Provide the (x, y) coordinate of the cell's center where the given text is located.  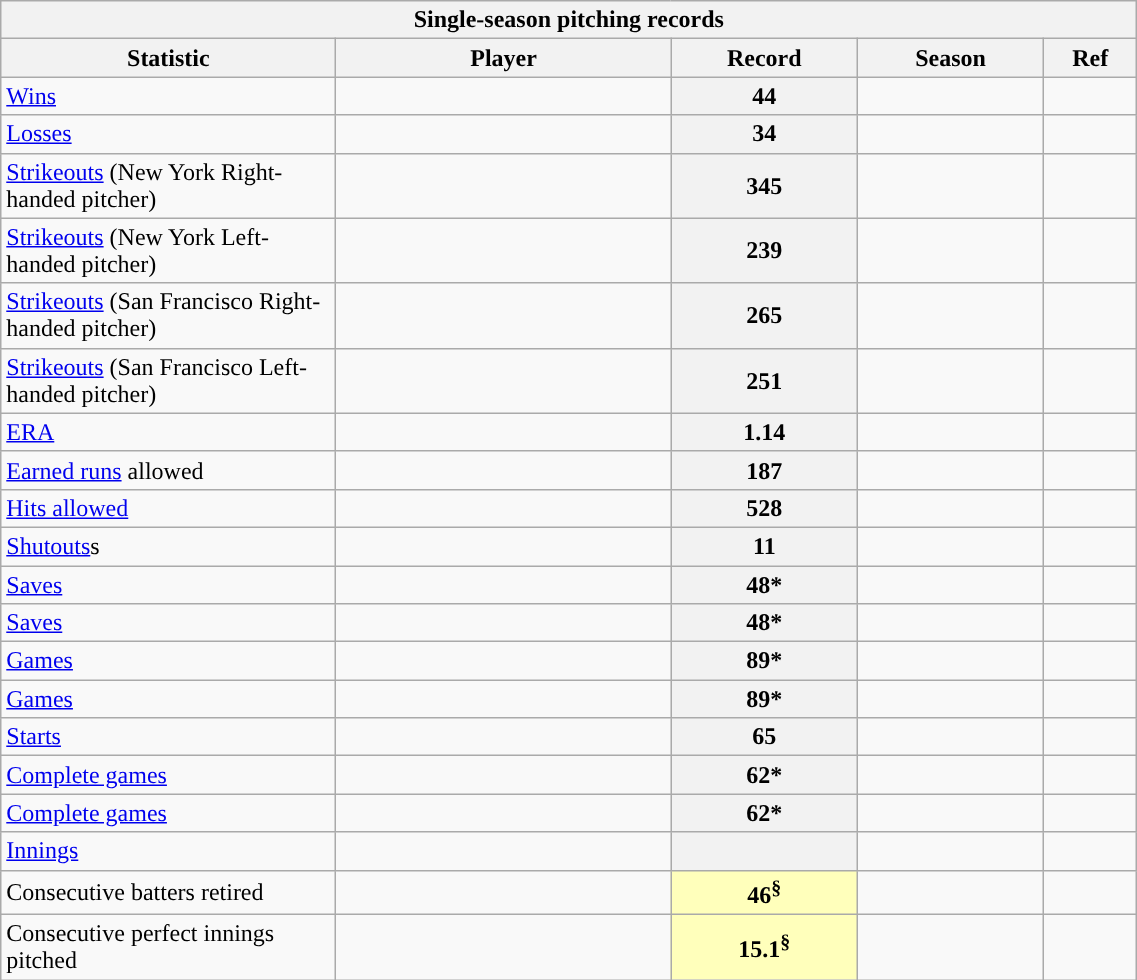
Strikeouts (San Francisco Left-handed pitcher) (168, 380)
Wins (168, 96)
Strikeouts (New York Left-handed pitcher) (168, 250)
Losses (168, 134)
Starts (168, 737)
239 (764, 250)
345 (764, 186)
34 (764, 134)
ERA (168, 432)
Shutoutss (168, 546)
46§ (764, 892)
1.14 (764, 432)
Consecutive perfect innings pitched (168, 948)
Player (504, 58)
Statistic (168, 58)
65 (764, 737)
44 (764, 96)
Season (950, 58)
Record (764, 58)
265 (764, 316)
15.1§ (764, 948)
Ref (1090, 58)
Single-season pitching records (569, 20)
11 (764, 546)
Consecutive batters retired (168, 892)
187 (764, 470)
Hits allowed (168, 508)
528 (764, 508)
Strikeouts (San Francisco Right-handed pitcher) (168, 316)
Innings (168, 851)
Earned runs allowed (168, 470)
Strikeouts (New York Right-handed pitcher) (168, 186)
251 (764, 380)
